Capture the cell that displays the provided text and extract its (X, Y) central coordinate. 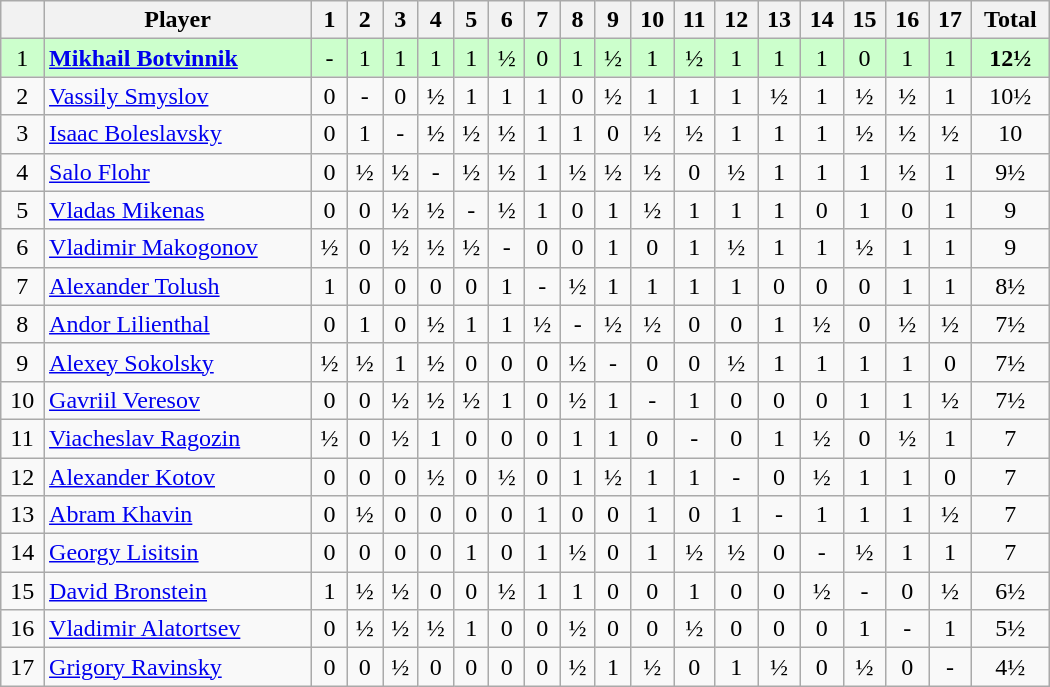
6½ (1010, 591)
Alexander Kotov (178, 477)
Alexey Sokolsky (178, 362)
Vassily Smyslov (178, 96)
Vladimir Makogonov (178, 248)
12½ (1010, 58)
Alexander Tolush (178, 286)
Isaac Boleslavsky (178, 134)
Player (178, 20)
Georgy Lisitsin (178, 553)
4½ (1010, 667)
5½ (1010, 629)
Viacheslav Ragozin (178, 438)
Mikhail Botvinnik (178, 58)
9½ (1010, 172)
David Bronstein (178, 591)
10½ (1010, 96)
Total (1010, 20)
Vladas Mikenas (178, 210)
Gavriil Veresov (178, 400)
8½ (1010, 286)
Salo Flohr (178, 172)
Vladimir Alatortsev (178, 629)
Grigory Ravinsky (178, 667)
Andor Lilienthal (178, 324)
Abram Khavin (178, 515)
